Identify which cell holds the provided text, then report its (x, y) central coordinate. 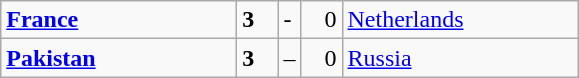
- (290, 20)
Netherlands (460, 20)
Russia (460, 58)
France (119, 20)
Pakistan (119, 58)
– (290, 58)
